Determine the (X, Y) coordinate at the center of the cell enclosing the given text.  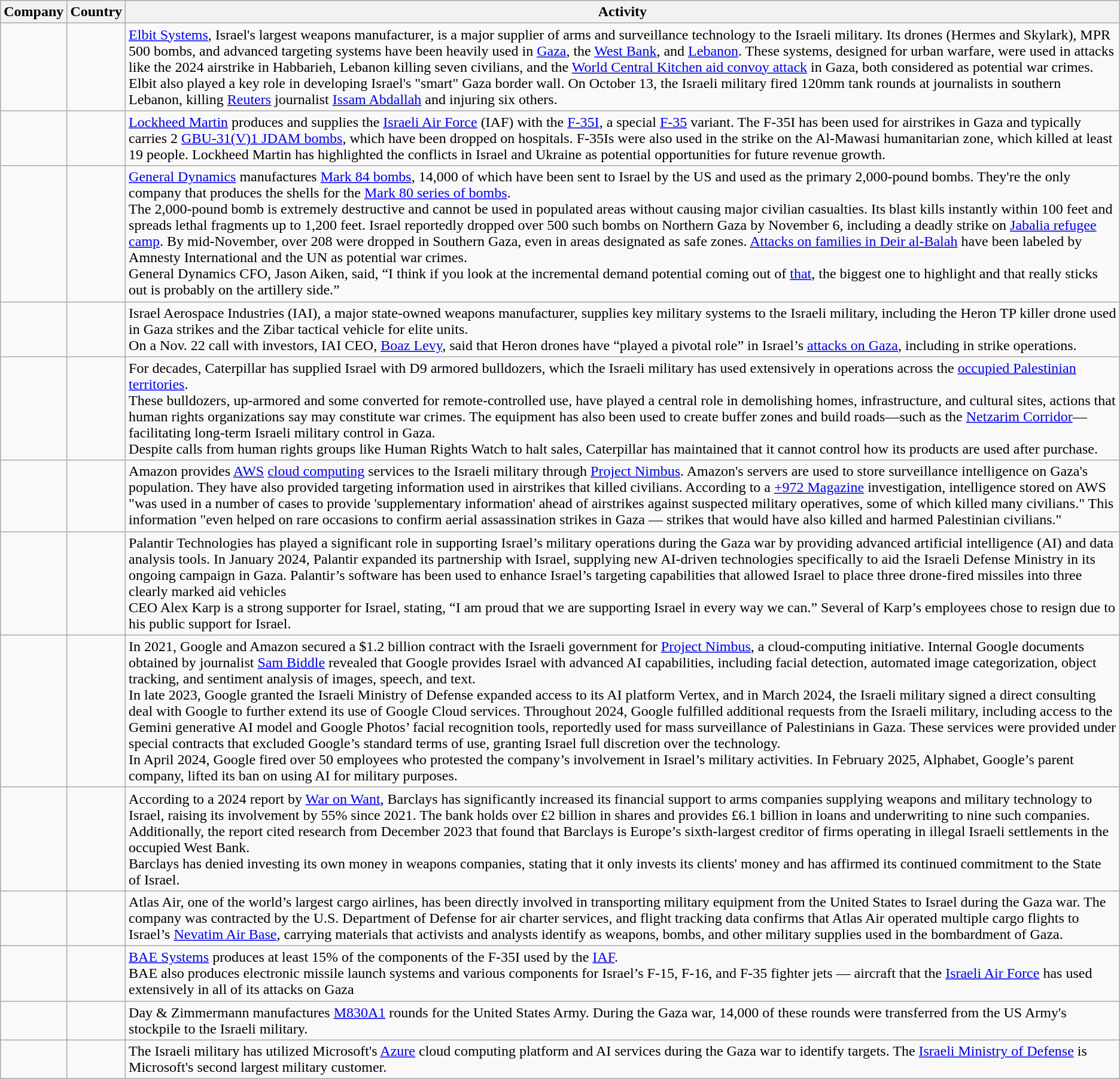
Company (34, 12)
Country (96, 12)
Activity (623, 12)
